Determine the [x, y] coordinate at the center of the cell enclosing the given text.  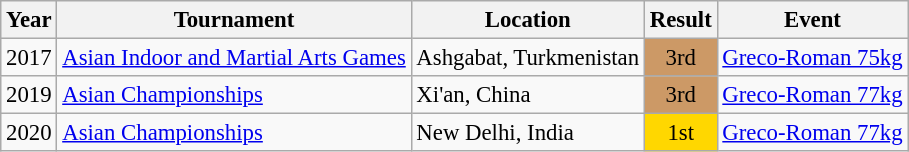
Ashgabat, Turkmenistan [528, 58]
Greco-Roman 75kg [812, 58]
2020 [29, 133]
New Delhi, India [528, 133]
Location [528, 20]
Xi'an, China [528, 95]
Event [812, 20]
2017 [29, 58]
1st [680, 133]
2019 [29, 95]
Result [680, 20]
Tournament [234, 20]
Year [29, 20]
Asian Indoor and Martial Arts Games [234, 58]
